Extract the (X, Y) coordinate from the center of the cell holding the provided text.  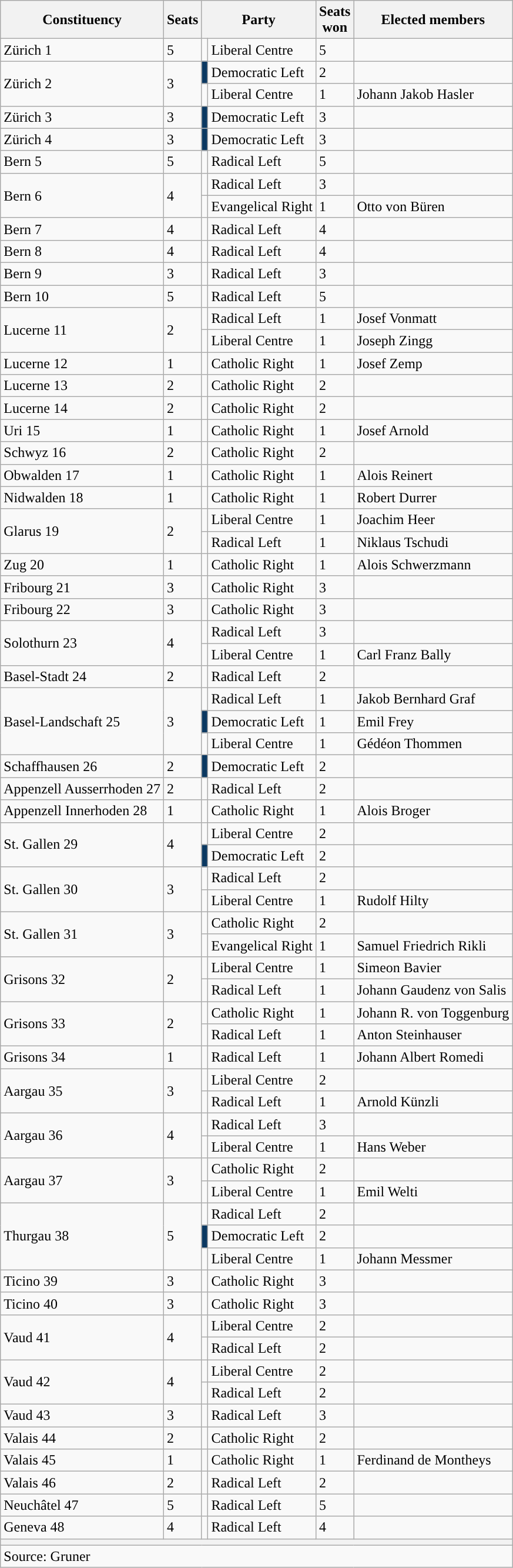
Grisons 33 (82, 1023)
Johann Messmer (433, 1259)
Neuchâtel 47 (82, 1505)
Alois Schwerzmann (433, 565)
Jakob Bernhard Graf (433, 699)
Josef Vonmatt (433, 319)
Josef Arnold (433, 431)
Ticino 40 (82, 1303)
Bern 7 (82, 229)
Appenzell Ausserrhoden 27 (82, 789)
Zürich 2 (82, 84)
Vaud 43 (82, 1416)
Rudolf Hilty (433, 900)
Samuel Friedrich Rikli (433, 945)
Johann Gaudenz von Salis (433, 990)
Schwyz 16 (82, 453)
Gédéon Thommen (433, 744)
Grisons 32 (82, 979)
Bern 9 (82, 273)
Lucerne 11 (82, 330)
Schaffhausen 26 (82, 766)
Party (259, 20)
Zürich 4 (82, 139)
Anton Steinhauser (433, 1035)
Ferdinand de Montheys (433, 1460)
Johann Albert Romedi (433, 1057)
St. Gallen 29 (82, 845)
Nidwalden 18 (82, 498)
Arnold Künzli (433, 1102)
Johann Jakob Hasler (433, 95)
Solothurn 23 (82, 643)
Lucerne 13 (82, 386)
Constituency (82, 20)
Fribourg 22 (82, 609)
Obwalden 17 (82, 475)
Glarus 19 (82, 531)
Basel-Landschaft 25 (82, 722)
Alois Broger (433, 811)
Lucerne 14 (82, 408)
Vaud 42 (82, 1382)
Valais 44 (82, 1438)
Aargau 36 (82, 1136)
Seats (182, 20)
Carl Franz Bally (433, 655)
Josef Zemp (433, 363)
Aargau 35 (82, 1091)
Emil Frey (433, 722)
Otto von Büren (433, 206)
Geneva 48 (82, 1527)
Zug 20 (82, 565)
Appenzell Innerhoden 28 (82, 811)
Johann R. von Toggenburg (433, 1012)
Joseph Zingg (433, 341)
Lucerne 12 (82, 363)
Seatswon (335, 20)
Zürich 3 (82, 117)
Bern 5 (82, 162)
Emil Welti (433, 1192)
Ticino 39 (82, 1281)
Bern 8 (82, 251)
Basel-Stadt 24 (82, 677)
St. Gallen 30 (82, 889)
Thurgau 38 (82, 1236)
Valais 45 (82, 1460)
Uri 15 (82, 431)
Joachim Heer (433, 520)
Bern 6 (82, 195)
Elected members (433, 20)
Grisons 34 (82, 1057)
Robert Durrer (433, 498)
Valais 46 (82, 1483)
Alois Reinert (433, 475)
Vaud 41 (82, 1337)
Zürich 1 (82, 50)
Niklaus Tschudi (433, 542)
Aargau 37 (82, 1180)
St. Gallen 31 (82, 934)
Bern 10 (82, 296)
Hans Weber (433, 1147)
Source: Gruner (256, 1556)
Simeon Bavier (433, 968)
Fribourg 21 (82, 587)
